Find where the given text appears and provide that cell's center as (X, Y) coordinate. 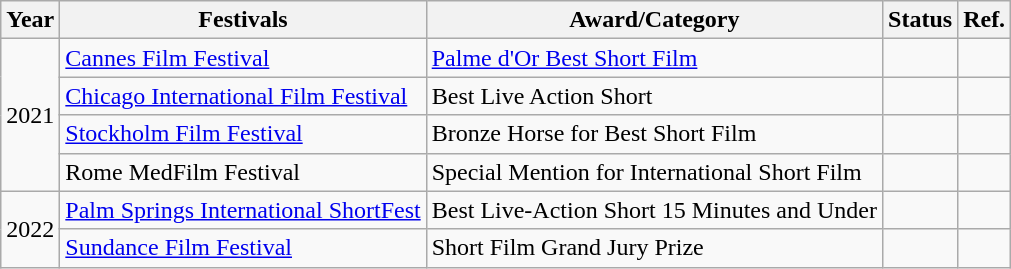
Best Live Action Short (654, 96)
2021 (30, 115)
Best Live-Action Short 15 Minutes and Under (654, 210)
Bronze Horse for Best Short Film (654, 134)
Festivals (243, 20)
Chicago International Film Festival (243, 96)
Year (30, 20)
Palm Springs International ShortFest (243, 210)
2022 (30, 229)
Rome MedFilm Festival (243, 172)
Cannes Film Festival (243, 58)
Status (920, 20)
Short Film Grand Jury Prize (654, 248)
Ref. (984, 20)
Special Mention for International Short Film (654, 172)
Sundance Film Festival (243, 248)
Stockholm Film Festival (243, 134)
Award/Category (654, 20)
Palme d'Or Best Short Film (654, 58)
